Return [x, y] of the center of cell containing provided text 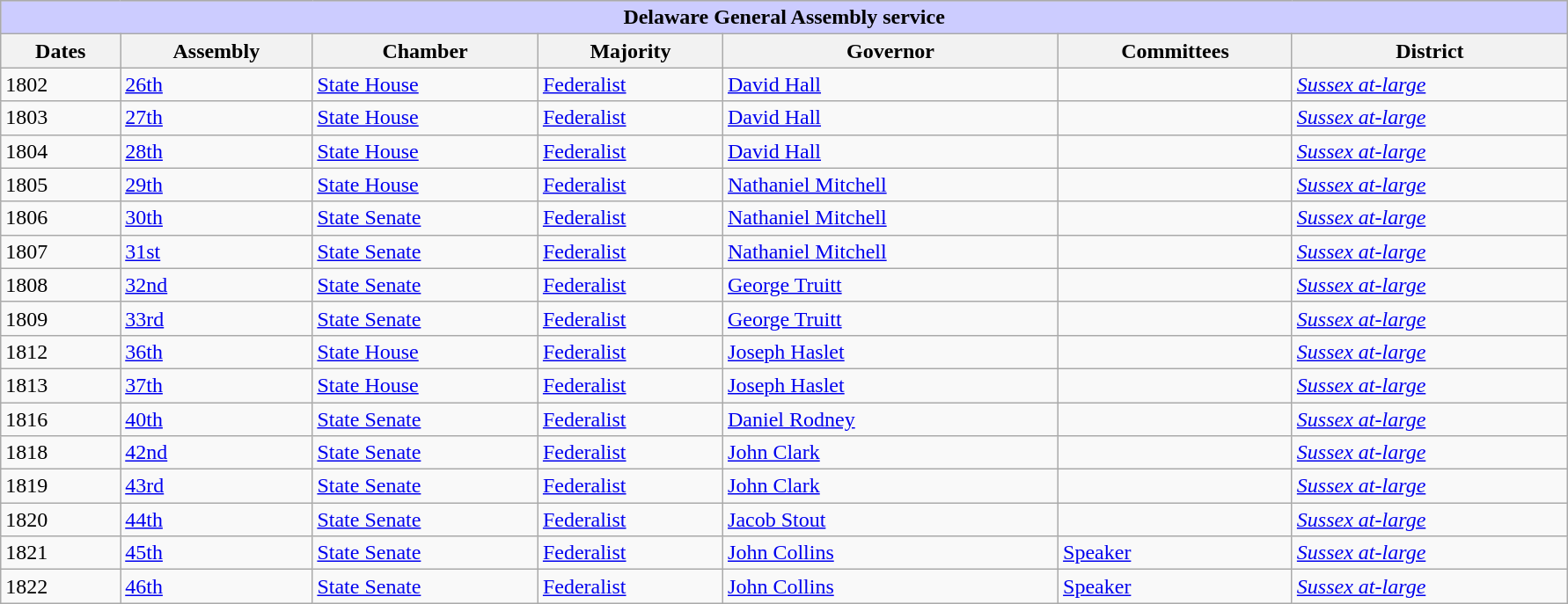
1805 [61, 185]
1822 [61, 586]
31st [216, 251]
Committees [1176, 51]
40th [216, 419]
44th [216, 520]
1813 [61, 385]
1804 [61, 151]
Daniel Rodney [890, 419]
District [1429, 51]
1820 [61, 520]
1806 [61, 218]
42nd [216, 453]
Jacob Stout [890, 520]
26th [216, 84]
30th [216, 218]
Assembly [216, 51]
28th [216, 151]
1803 [61, 118]
1821 [61, 553]
Chamber [425, 51]
1812 [61, 352]
1802 [61, 84]
43rd [216, 486]
1816 [61, 419]
Dates [61, 51]
1809 [61, 318]
29th [216, 185]
37th [216, 385]
1807 [61, 251]
36th [216, 352]
45th [216, 553]
46th [216, 586]
1819 [61, 486]
32nd [216, 285]
Governor [890, 51]
27th [216, 118]
1818 [61, 453]
Majority [630, 51]
1808 [61, 285]
33rd [216, 318]
Delaware General Assembly service [785, 18]
